For the text-containing cell, return its midpoint in (x, y) coordinate format. 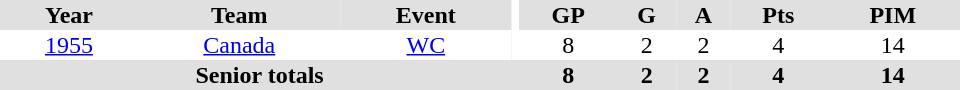
WC (426, 45)
Year (69, 15)
Event (426, 15)
Canada (240, 45)
Senior totals (260, 75)
G (646, 15)
GP (568, 15)
1955 (69, 45)
Pts (778, 15)
A (704, 15)
PIM (893, 15)
Team (240, 15)
